Search for the cell housing the specified text and yield its (x, y) center coordinate. 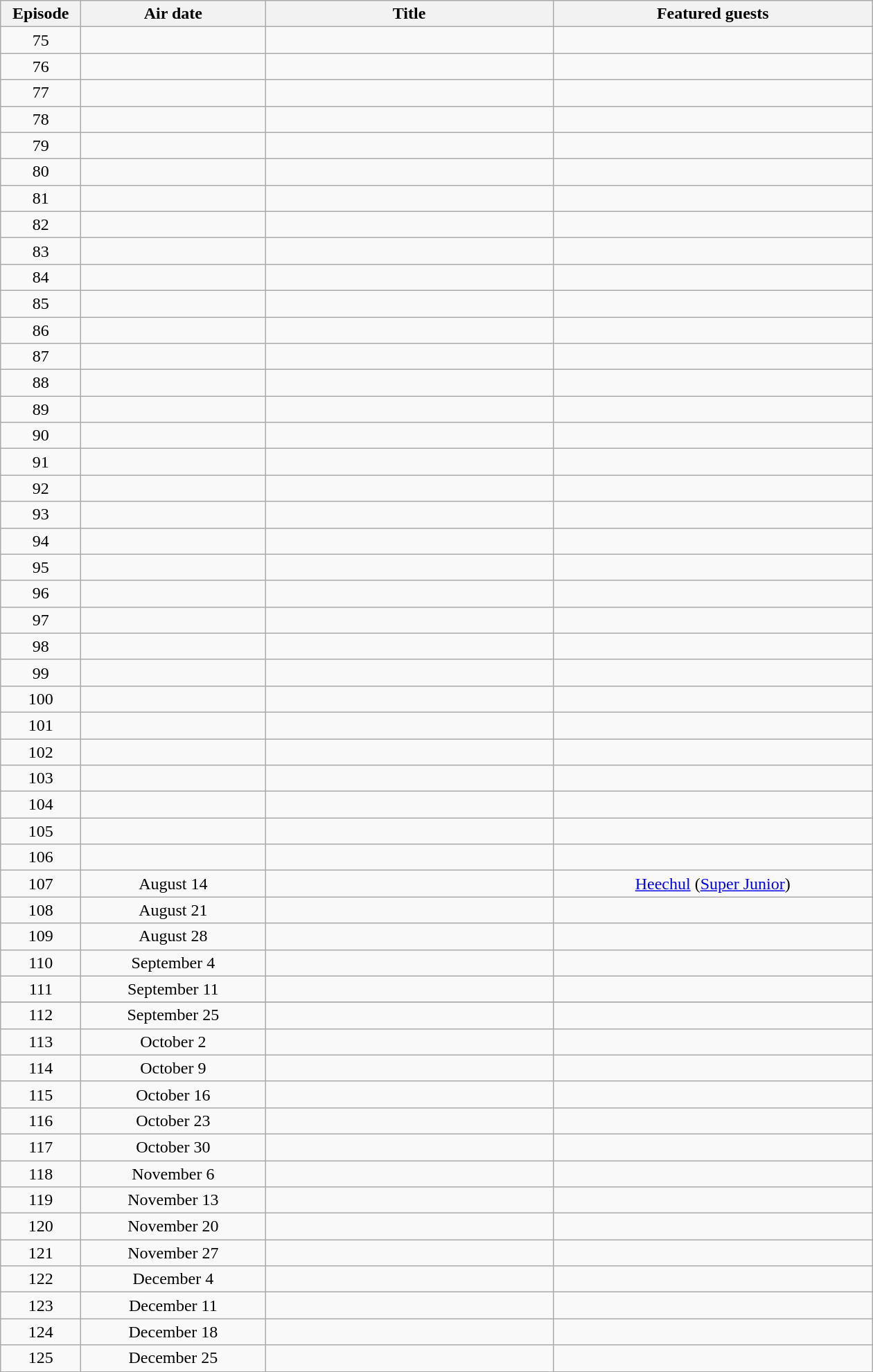
90 (41, 436)
94 (41, 541)
95 (41, 567)
75 (41, 40)
100 (41, 699)
99 (41, 672)
84 (41, 277)
Featured guests (712, 14)
77 (41, 93)
79 (41, 145)
November 13 (173, 1200)
119 (41, 1200)
97 (41, 620)
December 4 (173, 1279)
93 (41, 515)
96 (41, 594)
September 4 (173, 963)
Title (409, 14)
December 11 (173, 1306)
83 (41, 251)
118 (41, 1174)
Heechul (Super Junior) (712, 884)
88 (41, 383)
109 (41, 936)
101 (41, 725)
October 2 (173, 1042)
125 (41, 1358)
87 (41, 357)
108 (41, 910)
76 (41, 66)
115 (41, 1094)
116 (41, 1121)
124 (41, 1332)
120 (41, 1227)
November 20 (173, 1227)
121 (41, 1253)
September 11 (173, 989)
123 (41, 1306)
111 (41, 989)
112 (41, 1015)
December 18 (173, 1332)
80 (41, 172)
December 25 (173, 1358)
102 (41, 751)
October 9 (173, 1068)
August 21 (173, 910)
October 30 (173, 1147)
78 (41, 119)
September 25 (173, 1015)
117 (41, 1147)
Air date (173, 14)
August 14 (173, 884)
114 (41, 1068)
Episode (41, 14)
103 (41, 778)
89 (41, 409)
85 (41, 303)
105 (41, 831)
November 6 (173, 1174)
August 28 (173, 936)
104 (41, 805)
92 (41, 488)
81 (41, 198)
106 (41, 857)
107 (41, 884)
82 (41, 224)
October 16 (173, 1094)
113 (41, 1042)
110 (41, 963)
122 (41, 1279)
86 (41, 330)
98 (41, 646)
November 27 (173, 1253)
October 23 (173, 1121)
91 (41, 462)
